Identify which cell holds the provided text, then report its [X, Y] central coordinate. 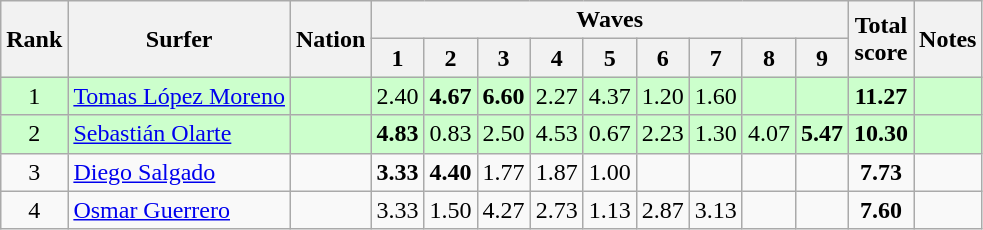
4.27 [504, 210]
Notes [948, 39]
7 [716, 58]
Diego Salgado [180, 172]
10.30 [880, 134]
Surfer [180, 39]
1.00 [610, 172]
Nation [331, 39]
9 [822, 58]
5 [610, 58]
0.67 [610, 134]
2.50 [504, 134]
Sebastián Olarte [180, 134]
1.13 [610, 210]
4.83 [398, 134]
0.83 [450, 134]
1.87 [556, 172]
4.67 [450, 96]
Rank [34, 39]
2.23 [662, 134]
2.40 [398, 96]
Waves [610, 20]
4.53 [556, 134]
4.07 [768, 134]
2.87 [662, 210]
4.40 [450, 172]
7.60 [880, 210]
11.27 [880, 96]
6 [662, 58]
1.20 [662, 96]
8 [768, 58]
Osmar Guerrero [180, 210]
Totalscore [880, 39]
4.37 [610, 96]
1.30 [716, 134]
6.60 [504, 96]
5.47 [822, 134]
2.27 [556, 96]
7.73 [880, 172]
Tomas López Moreno [180, 96]
2.73 [556, 210]
1.60 [716, 96]
1.50 [450, 210]
3.13 [716, 210]
1.77 [504, 172]
